For the text-containing cell, return its midpoint in [X, Y] coordinate format. 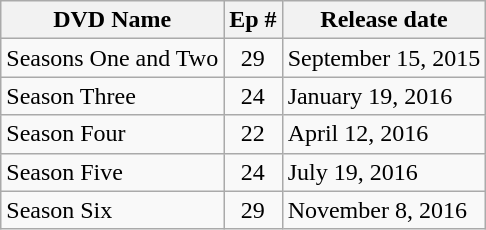
January 19, 2016 [384, 96]
Seasons One and Two [112, 58]
DVD Name [112, 20]
April 12, 2016 [384, 134]
November 8, 2016 [384, 210]
Ep # [253, 20]
22 [253, 134]
Season Five [112, 172]
Season Four [112, 134]
Season Three [112, 96]
Release date [384, 20]
July 19, 2016 [384, 172]
September 15, 2015 [384, 58]
Season Six [112, 210]
